For the text-containing cell, return its midpoint in (x, y) coordinate format. 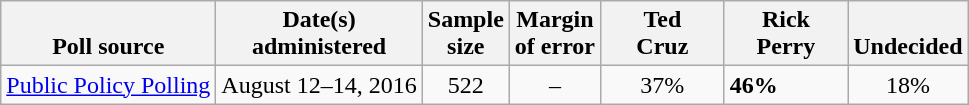
Public Policy Polling (108, 85)
TedCruz (663, 34)
18% (908, 85)
Date(s)administered (319, 34)
August 12–14, 2016 (319, 85)
– (554, 85)
37% (663, 85)
522 (466, 85)
46% (786, 85)
Marginof error (554, 34)
RickPerry (786, 34)
Poll source (108, 34)
Undecided (908, 34)
Samplesize (466, 34)
